Detect which cell encompasses the target text, then output its [X, Y] center coordinate. 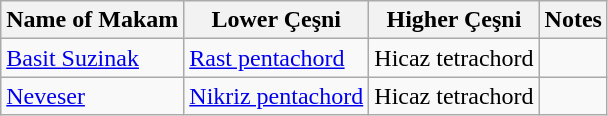
Notes [573, 20]
Rast pentachord [276, 58]
Higher Çeşni [454, 20]
Lower Çeşni [276, 20]
Basit Suzinak [92, 58]
Neveser [92, 96]
Name of Makam [92, 20]
Nikriz pentachord [276, 96]
